Detect which cell encompasses the target text, then output its (X, Y) center coordinate. 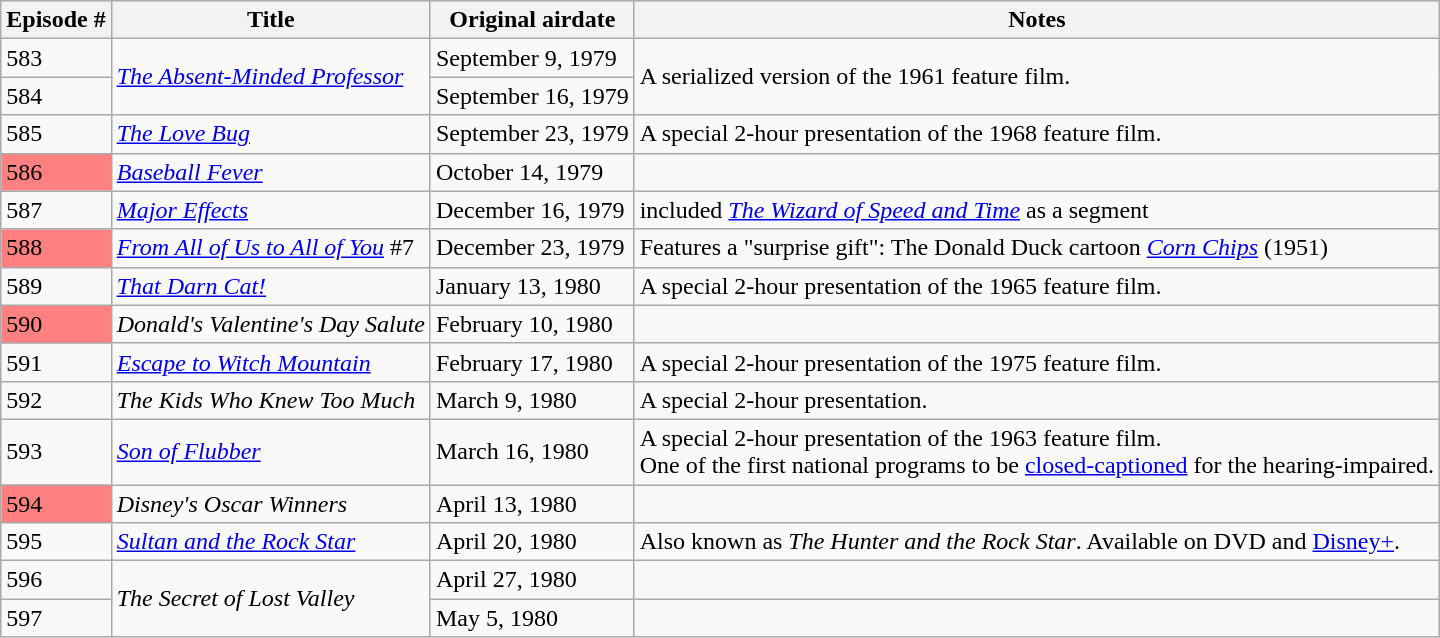
included The Wizard of Speed and Time as a segment (1036, 210)
Disney's Oscar Winners (270, 503)
A special 2-hour presentation. (1036, 400)
That Darn Cat! (270, 286)
December 23, 1979 (532, 248)
591 (56, 362)
October 14, 1979 (532, 172)
September 9, 1979 (532, 58)
593 (56, 452)
583 (56, 58)
The Secret of Lost Valley (270, 599)
585 (56, 134)
The Kids Who Knew Too Much (270, 400)
A special 2-hour presentation of the 1963 feature film.One of the first national programs to be closed-captioned for the hearing-impaired. (1036, 452)
Donald's Valentine's Day Salute (270, 324)
595 (56, 542)
588 (56, 248)
March 16, 1980 (532, 452)
February 10, 1980 (532, 324)
September 23, 1979 (532, 134)
Baseball Fever (270, 172)
Escape to Witch Mountain (270, 362)
The Love Bug (270, 134)
A special 2-hour presentation of the 1965 feature film. (1036, 286)
April 20, 1980 (532, 542)
February 17, 1980 (532, 362)
587 (56, 210)
Also known as The Hunter and the Rock Star. Available on DVD and Disney+. (1036, 542)
December 16, 1979 (532, 210)
The Absent-Minded Professor (270, 77)
Major Effects (270, 210)
586 (56, 172)
Title (270, 20)
A serialized version of the 1961 feature film. (1036, 77)
592 (56, 400)
Original airdate (532, 20)
January 13, 1980 (532, 286)
Notes (1036, 20)
Episode # (56, 20)
Son of Flubber (270, 452)
April 13, 1980 (532, 503)
589 (56, 286)
March 9, 1980 (532, 400)
584 (56, 96)
April 27, 1980 (532, 580)
A special 2-hour presentation of the 1975 feature film. (1036, 362)
May 5, 1980 (532, 618)
594 (56, 503)
Sultan and the Rock Star (270, 542)
From All of Us to All of You #7 (270, 248)
September 16, 1979 (532, 96)
596 (56, 580)
590 (56, 324)
Features a "surprise gift": The Donald Duck cartoon Corn Chips (1951) (1036, 248)
A special 2-hour presentation of the 1968 feature film. (1036, 134)
597 (56, 618)
